Determine the (X, Y) coordinate at the center of the cell enclosing the given text.  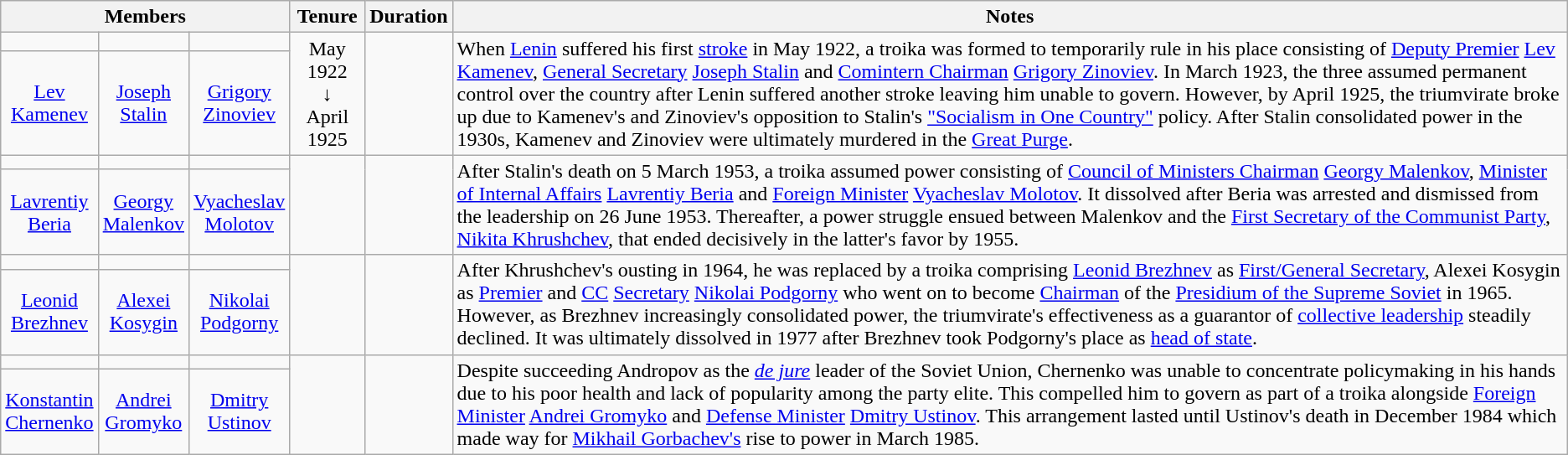
May 1922↓April 1925 (328, 94)
DmitryUstinov (240, 411)
LeonidBrezhnev (49, 312)
JosephStalin (143, 102)
GrigoryZinoviev (240, 102)
KonstantinChernenko (49, 411)
Members (146, 17)
Duration (409, 17)
LavrentiyBeria (49, 212)
LevKamenev (49, 102)
AndreiGromyko (143, 411)
GeorgyMalenkov (143, 212)
Notes (1010, 17)
Tenure (328, 17)
AlexeiKosygin (143, 312)
NikolaiPodgorny (240, 312)
VyacheslavMolotov (240, 212)
